Pinpoint the cell where the given text exists, returning its (x, y) midpoint coordinate. 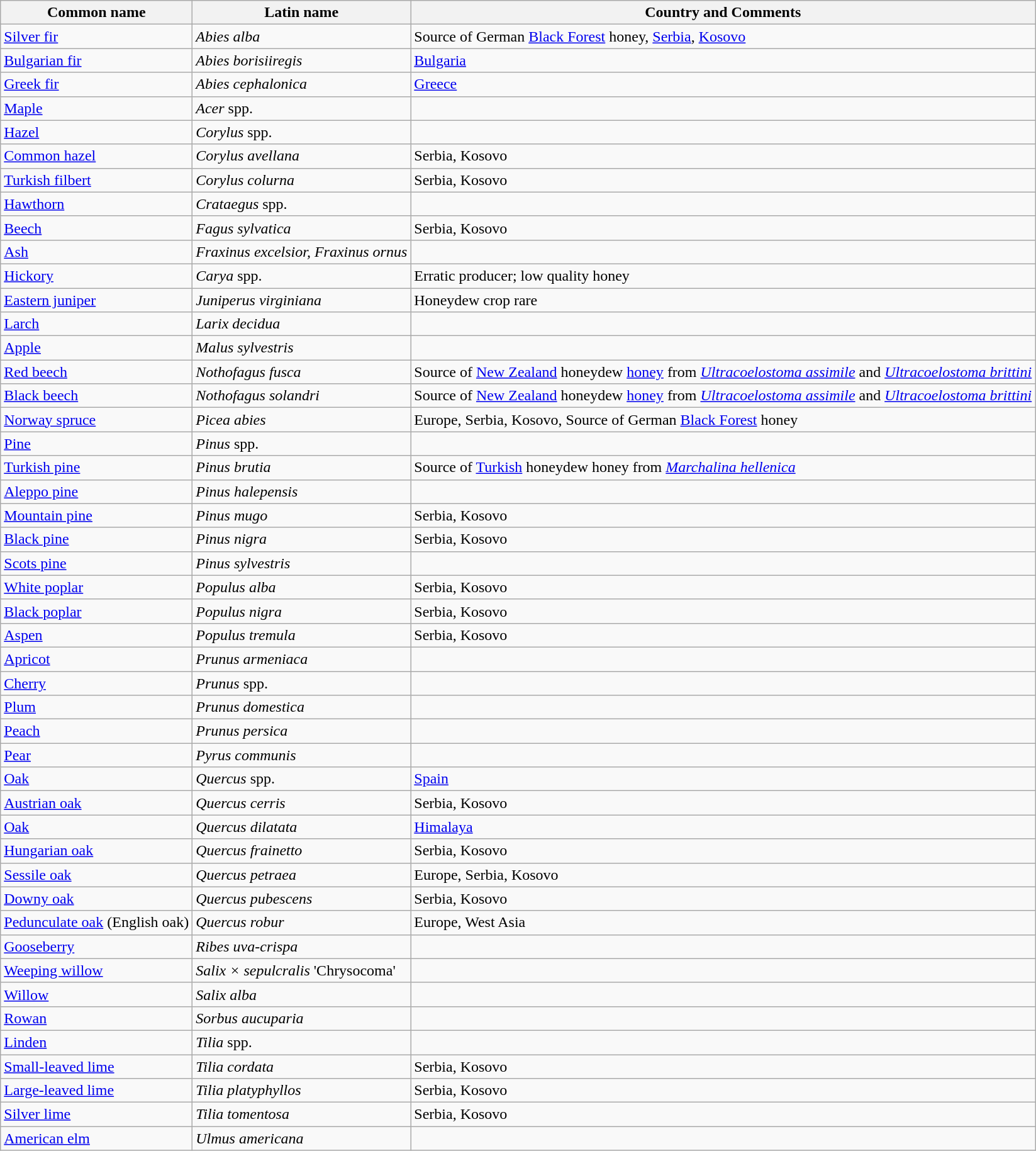
Corylus avellana (302, 156)
Pinus halepensis (302, 491)
Silver fir (97, 36)
Pinus nigra (302, 539)
Greek fir (97, 84)
Ribes uva-crispa (302, 946)
Nothofagus solandri (302, 396)
Norway spruce (97, 420)
Large-leaved lime (97, 1091)
Common name (97, 13)
Larix decidua (302, 324)
Pine (97, 444)
Hawthorn (97, 204)
Quercus spp. (302, 779)
Turkish filbert (97, 180)
Sessile oak (97, 875)
Pinus spp. (302, 444)
Europe, West Asia (723, 923)
Salix alba (302, 994)
Austrian oak (97, 803)
Black beech (97, 396)
Greece (723, 84)
Quercus dilatata (302, 827)
Prunus domestica (302, 707)
Hickory (97, 276)
Maple (97, 108)
Prunus armeniaca (302, 659)
Peach (97, 731)
Source of German Black Forest honey, Serbia, Kosovo (723, 36)
Eastern juniper (97, 300)
Willow (97, 994)
Apricot (97, 659)
Europe, Serbia, Kosovo, Source of German Black Forest honey (723, 420)
Source of Turkish honeydew honey from Marchalina hellenica (723, 468)
Populus nigra (302, 611)
Spain (723, 779)
Apple (97, 348)
Quercus cerris (302, 803)
Mountain pine (97, 515)
Small-leaved lime (97, 1067)
Abies borisiiregis (302, 60)
White poplar (97, 587)
Ulmus americana (302, 1138)
Tilia platyphyllos (302, 1091)
Pear (97, 755)
Erratic producer; low quality honey (723, 276)
Malus sylvestris (302, 348)
Populus tremula (302, 635)
Salix × sepulcralis 'Chrysocoma' (302, 970)
Pyrus communis (302, 755)
Honeydew crop rare (723, 300)
Bulgarian fir (97, 60)
Turkish pine (97, 468)
Cherry (97, 683)
Corylus colurna (302, 180)
Tilia cordata (302, 1067)
Acer spp. (302, 108)
Abies alba (302, 36)
Scots pine (97, 563)
Silver lime (97, 1115)
Prunus spp. (302, 683)
Gooseberry (97, 946)
Tilia tomentosa (302, 1115)
Sorbus aucuparia (302, 1018)
Carya spp. (302, 276)
Aleppo pine (97, 491)
Plum (97, 707)
Prunus persica (302, 731)
American elm (97, 1138)
Black pine (97, 539)
Quercus pubescens (302, 899)
Fagus sylvatica (302, 228)
Quercus petraea (302, 875)
Corylus spp. (302, 132)
Downy oak (97, 899)
Ash (97, 252)
Pinus mugo (302, 515)
Hazel (97, 132)
Picea abies (302, 420)
Country and Comments (723, 13)
Common hazel (97, 156)
Quercus robur (302, 923)
Red beech (97, 372)
Nothofagus fusca (302, 372)
Beech (97, 228)
Hungarian oak (97, 851)
Pinus sylvestris (302, 563)
Aspen (97, 635)
Crataegus spp. (302, 204)
Pedunculate oak (English oak) (97, 923)
Europe, Serbia, Kosovo (723, 875)
Abies cephalonica (302, 84)
Himalaya (723, 827)
Linden (97, 1042)
Juniperus virginiana (302, 300)
Latin name (302, 13)
Larch (97, 324)
Pinus brutia (302, 468)
Fraxinus excelsior, Fraxinus ornus (302, 252)
Black poplar (97, 611)
Quercus frainetto (302, 851)
Weeping willow (97, 970)
Populus alba (302, 587)
Bulgaria (723, 60)
Rowan (97, 1018)
Tilia spp. (302, 1042)
